Identify which cell holds the provided text, then report its (X, Y) central coordinate. 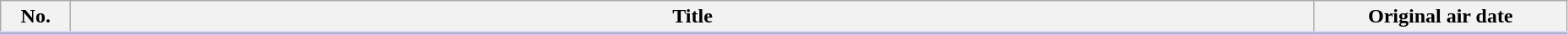
Original air date (1441, 17)
Title (692, 17)
No. (35, 17)
